Capture the cell that displays the provided text and extract its (x, y) central coordinate. 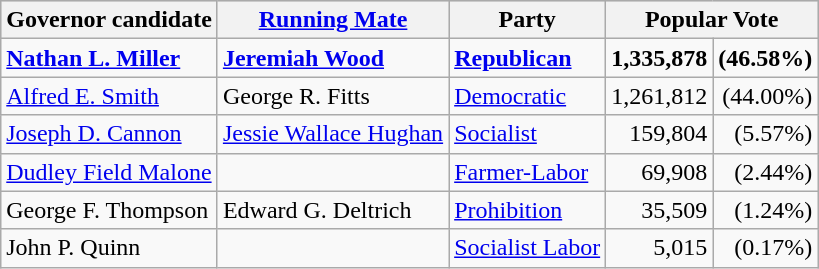
John P. Quinn (110, 248)
69,908 (660, 172)
(0.17%) (766, 248)
(5.57%) (766, 134)
Socialist Labor (528, 248)
Democratic (528, 96)
Governor candidate (110, 20)
Running Mate (332, 20)
Nathan L. Miller (110, 58)
159,804 (660, 134)
Jeremiah Wood (332, 58)
George R. Fitts (332, 96)
(1.24%) (766, 210)
Party (528, 20)
Socialist (528, 134)
Republican (528, 58)
(2.44%) (766, 172)
(46.58%) (766, 58)
Edward G. Deltrich (332, 210)
1,335,878 (660, 58)
Popular Vote (712, 20)
Prohibition (528, 210)
George F. Thompson (110, 210)
(44.00%) (766, 96)
35,509 (660, 210)
Joseph D. Cannon (110, 134)
Dudley Field Malone (110, 172)
Alfred E. Smith (110, 96)
1,261,812 (660, 96)
5,015 (660, 248)
Farmer-Labor (528, 172)
Jessie Wallace Hughan (332, 134)
